Output the (x, y) coordinate of the center of the cell containing the given text.  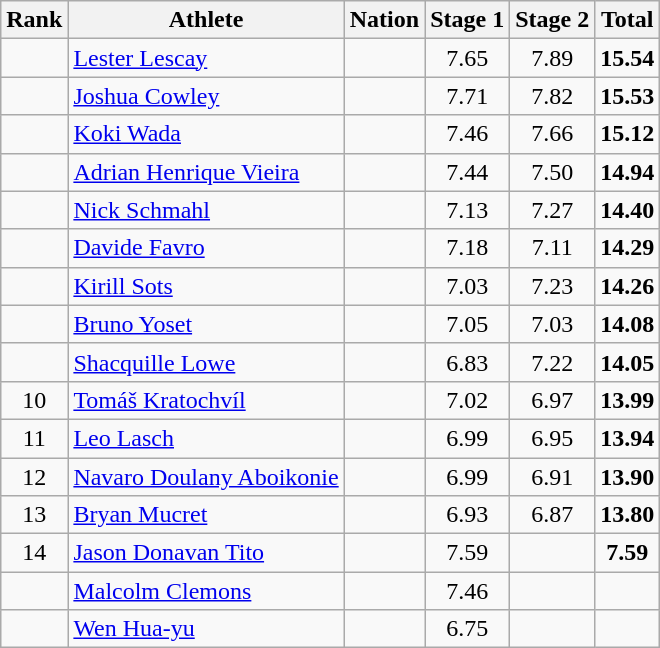
Stage 2 (552, 20)
12 (34, 477)
14.05 (628, 362)
7.27 (552, 210)
6.75 (468, 629)
7.66 (552, 134)
Nation (384, 20)
13.94 (628, 438)
Athlete (206, 20)
Bryan Mucret (206, 515)
Koki Wada (206, 134)
7.71 (468, 96)
11 (34, 438)
14.94 (628, 172)
Nick Schmahl (206, 210)
Wen Hua-yu (206, 629)
Jason Donavan Tito (206, 553)
13 (34, 515)
13.90 (628, 477)
6.91 (552, 477)
Adrian Henrique Vieira (206, 172)
15.53 (628, 96)
13.99 (628, 400)
14.26 (628, 286)
7.89 (552, 58)
Kirill Sots (206, 286)
Bruno Yoset (206, 324)
7.50 (552, 172)
6.93 (468, 515)
7.44 (468, 172)
Lester Lescay (206, 58)
14 (34, 553)
14.08 (628, 324)
Rank (34, 20)
Shacquille Lowe (206, 362)
Total (628, 20)
7.22 (552, 362)
Tomáš Kratochvíl (206, 400)
14.29 (628, 248)
7.11 (552, 248)
7.13 (468, 210)
6.83 (468, 362)
6.97 (552, 400)
13.80 (628, 515)
10 (34, 400)
15.54 (628, 58)
7.05 (468, 324)
7.02 (468, 400)
7.82 (552, 96)
Joshua Cowley (206, 96)
14.40 (628, 210)
7.23 (552, 286)
Davide Favro (206, 248)
6.95 (552, 438)
Navaro Doulany Aboikonie (206, 477)
15.12 (628, 134)
6.87 (552, 515)
Malcolm Clemons (206, 591)
7.18 (468, 248)
Leo Lasch (206, 438)
7.65 (468, 58)
Stage 1 (468, 20)
